Identify which cell holds the provided text, then report its [x, y] central coordinate. 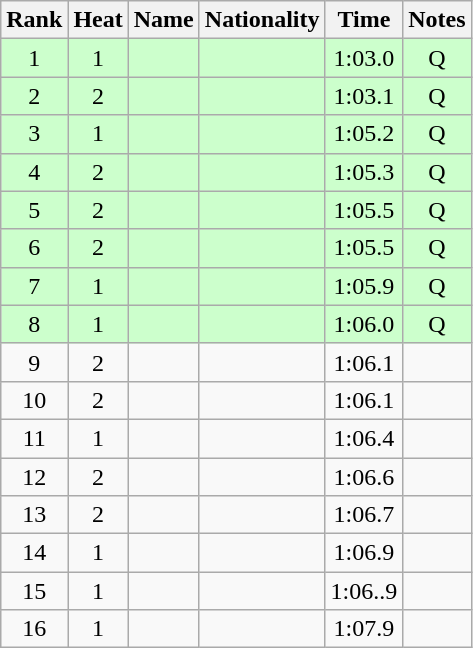
1:06..9 [364, 591]
Notes [437, 20]
Name [164, 20]
1:07.9 [364, 629]
15 [34, 591]
9 [34, 362]
8 [34, 324]
1:06.9 [364, 553]
5 [34, 210]
10 [34, 400]
Nationality [262, 20]
14 [34, 553]
1:05.9 [364, 286]
6 [34, 248]
4 [34, 172]
3 [34, 134]
1:06.0 [364, 324]
7 [34, 286]
Heat [98, 20]
1:06.6 [364, 477]
13 [34, 515]
1:05.3 [364, 172]
12 [34, 477]
1:06.4 [364, 438]
1:03.1 [364, 96]
1:03.0 [364, 58]
11 [34, 438]
1:05.2 [364, 134]
Time [364, 20]
Rank [34, 20]
1:06.7 [364, 515]
16 [34, 629]
